Detect which cell encompasses the target text, then output its (x, y) center coordinate. 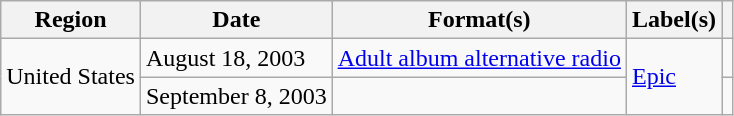
Date (236, 20)
August 18, 2003 (236, 58)
Label(s) (674, 20)
September 8, 2003 (236, 96)
United States (71, 77)
Format(s) (479, 20)
Epic (674, 77)
Adult album alternative radio (479, 58)
Region (71, 20)
